Capture the cell that displays the provided text and extract its [x, y] central coordinate. 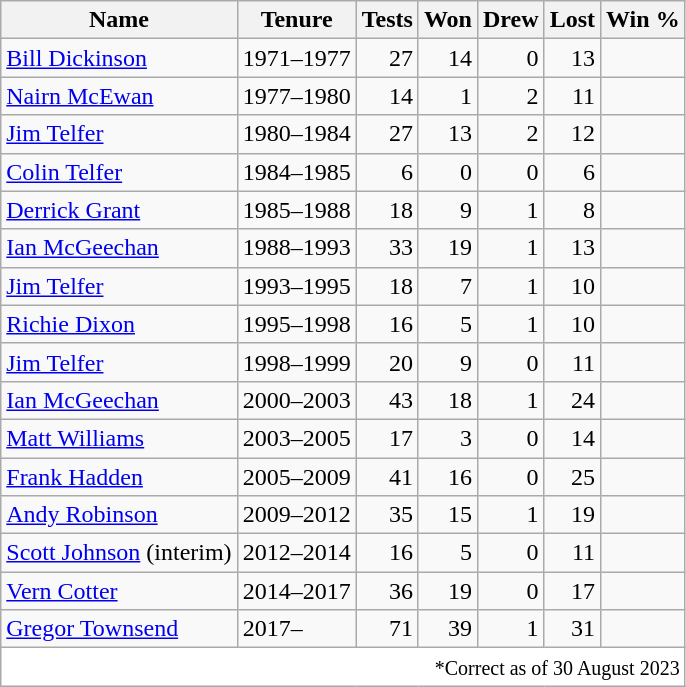
31 [572, 629]
2017– [296, 629]
Bill Dickinson [119, 58]
Nairn McEwan [119, 96]
1977–1980 [296, 96]
Lost [572, 20]
2003–2005 [296, 438]
Tests [387, 20]
Andy Robinson [119, 515]
41 [387, 477]
1985–1988 [296, 210]
8 [572, 210]
43 [387, 400]
2009–2012 [296, 515]
2000–2003 [296, 400]
Frank Hadden [119, 477]
Colin Telfer [119, 172]
2012–2014 [296, 553]
Vern Cotter [119, 591]
12 [572, 134]
33 [387, 248]
71 [387, 629]
Gregor Townsend [119, 629]
3 [448, 438]
2005–2009 [296, 477]
*Correct as of 30 August 2023 [343, 667]
39 [448, 629]
1988–1993 [296, 248]
Drew [510, 20]
1971–1977 [296, 58]
Derrick Grant [119, 210]
25 [572, 477]
2014–2017 [296, 591]
1980–1984 [296, 134]
35 [387, 515]
20 [387, 362]
Tenure [296, 20]
Richie Dixon [119, 324]
24 [572, 400]
15 [448, 515]
7 [448, 286]
Scott Johnson (interim) [119, 553]
1984–1985 [296, 172]
Win % [644, 20]
36 [387, 591]
1998–1999 [296, 362]
Matt Williams [119, 438]
1995–1998 [296, 324]
Name [119, 20]
Won [448, 20]
1993–1995 [296, 286]
